Locate the cell with the specified text and output its (x, y) center coordinate. 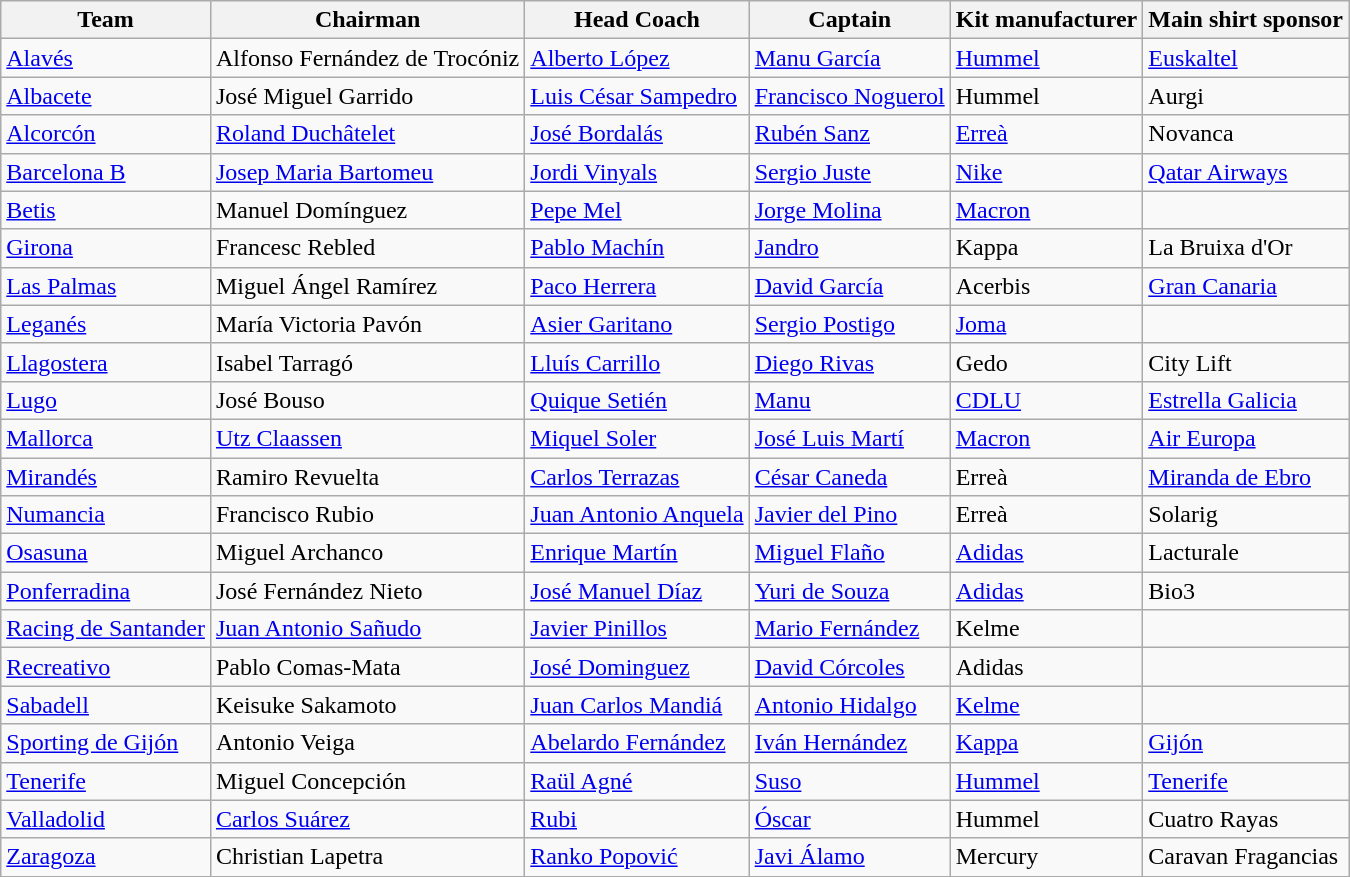
Nike (1046, 172)
Francesc Rebled (367, 248)
Miranda de Ebro (1246, 477)
Manu (850, 400)
José Manuel Díaz (637, 591)
Sabadell (106, 705)
Mallorca (106, 438)
María Victoria Pavón (367, 324)
Diego Rivas (850, 362)
Mario Fernández (850, 629)
Javi Álamo (850, 857)
Iván Hernández (850, 743)
Roland Duchâtelet (367, 134)
Abelardo Fernández (637, 743)
Qatar Airways (1246, 172)
Miguel Concepción (367, 781)
Lugo (106, 400)
Lacturale (1246, 553)
Chairman (367, 20)
City Lift (1246, 362)
Josep Maria Bartomeu (367, 172)
Lluís Carrillo (637, 362)
Luis César Sampedro (637, 96)
Miguel Archanco (367, 553)
Manuel Domínguez (367, 210)
Manu García (850, 58)
Zaragoza (106, 857)
Osasuna (106, 553)
Francisco Noguerol (850, 96)
Antonio Veiga (367, 743)
Carlos Suárez (367, 819)
Juan Antonio Anquela (637, 515)
Javier del Pino (850, 515)
Enrique Martín (637, 553)
Francisco Rubio (367, 515)
Novanca (1246, 134)
Isabel Tarragó (367, 362)
Quique Setién (637, 400)
David Córcoles (850, 667)
Miguel Ángel Ramírez (367, 286)
Alberto López (637, 58)
Juan Antonio Sañudo (367, 629)
Estrella Galicia (1246, 400)
Rubén Sanz (850, 134)
Team (106, 20)
Head Coach (637, 20)
Ponferradina (106, 591)
Numancia (106, 515)
Ramiro Revuelta (367, 477)
Acerbis (1046, 286)
César Caneda (850, 477)
David García (850, 286)
Christian Lapetra (367, 857)
Cuatro Rayas (1246, 819)
Alavés (106, 58)
Barcelona B (106, 172)
Jorge Molina (850, 210)
Jandro (850, 248)
Antonio Hidalgo (850, 705)
José Miguel Garrido (367, 96)
Gijón (1246, 743)
Raül Agné (637, 781)
José Luis Martí (850, 438)
Air Europa (1246, 438)
Leganés (106, 324)
La Bruixa d'Or (1246, 248)
Pepe Mel (637, 210)
Llagostera (106, 362)
Mirandés (106, 477)
Gedo (1046, 362)
Pablo Comas-Mata (367, 667)
Sporting de Gijón (106, 743)
Carlos Terrazas (637, 477)
Javier Pinillos (637, 629)
Suso (850, 781)
Captain (850, 20)
Pablo Machín (637, 248)
Main shirt sponsor (1246, 20)
Euskaltel (1246, 58)
Mercury (1046, 857)
Utz Claassen (367, 438)
Alfonso Fernández de Trocóniz (367, 58)
Solarig (1246, 515)
Paco Herrera (637, 286)
Joma (1046, 324)
Jordi Vinyals (637, 172)
Gran Canaria (1246, 286)
Asier Garitano (637, 324)
Albacete (106, 96)
Rubi (637, 819)
Betis (106, 210)
Yuri de Souza (850, 591)
Recreativo (106, 667)
José Fernández Nieto (367, 591)
Miquel Soler (637, 438)
Óscar (850, 819)
Aurgi (1246, 96)
Ranko Popović (637, 857)
Las Palmas (106, 286)
CDLU (1046, 400)
Bio3 (1246, 591)
Racing de Santander (106, 629)
José Dominguez (637, 667)
Alcorcón (106, 134)
Caravan Fragancias (1246, 857)
Girona (106, 248)
Sergio Postigo (850, 324)
Kit manufacturer (1046, 20)
José Bordalás (637, 134)
Juan Carlos Mandiá (637, 705)
Sergio Juste (850, 172)
Keisuke Sakamoto (367, 705)
José Bouso (367, 400)
Miguel Flaño (850, 553)
Valladolid (106, 819)
